From the cell containing the given text, extract its center point as [X, Y] coordinate. 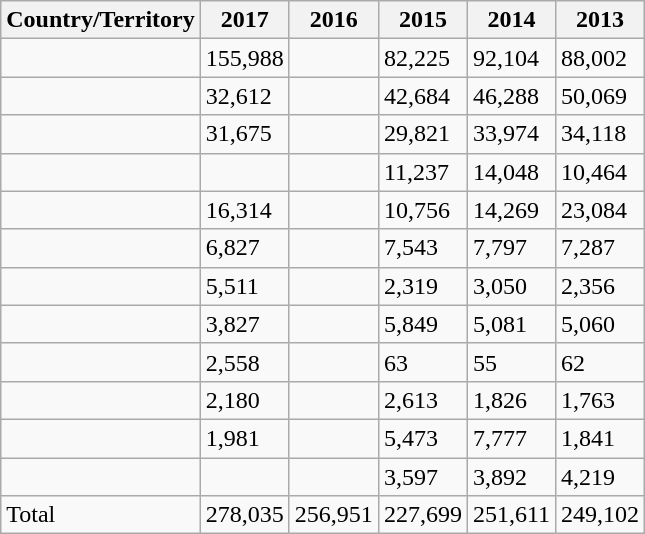
50,069 [600, 96]
62 [600, 362]
2013 [600, 20]
1,981 [244, 438]
3,827 [244, 324]
7,777 [511, 438]
46,288 [511, 96]
278,035 [244, 515]
3,597 [422, 477]
2,319 [422, 286]
16,314 [244, 210]
249,102 [600, 515]
92,104 [511, 58]
5,849 [422, 324]
31,675 [244, 134]
155,988 [244, 58]
33,974 [511, 134]
2017 [244, 20]
63 [422, 362]
23,084 [600, 210]
2,613 [422, 400]
4,219 [600, 477]
7,287 [600, 248]
2014 [511, 20]
32,612 [244, 96]
14,269 [511, 210]
2,180 [244, 400]
7,543 [422, 248]
34,118 [600, 134]
5,060 [600, 324]
10,756 [422, 210]
256,951 [334, 515]
227,699 [422, 515]
82,225 [422, 58]
1,763 [600, 400]
3,892 [511, 477]
11,237 [422, 172]
55 [511, 362]
5,473 [422, 438]
42,684 [422, 96]
10,464 [600, 172]
Total [100, 515]
3,050 [511, 286]
2016 [334, 20]
5,081 [511, 324]
1,841 [600, 438]
7,797 [511, 248]
251,611 [511, 515]
14,048 [511, 172]
29,821 [422, 134]
2015 [422, 20]
6,827 [244, 248]
Country/Territory [100, 20]
2,356 [600, 286]
5,511 [244, 286]
2,558 [244, 362]
88,002 [600, 58]
1,826 [511, 400]
